Return the [X, Y] coordinate for the center point of the cell that contains the specified text.  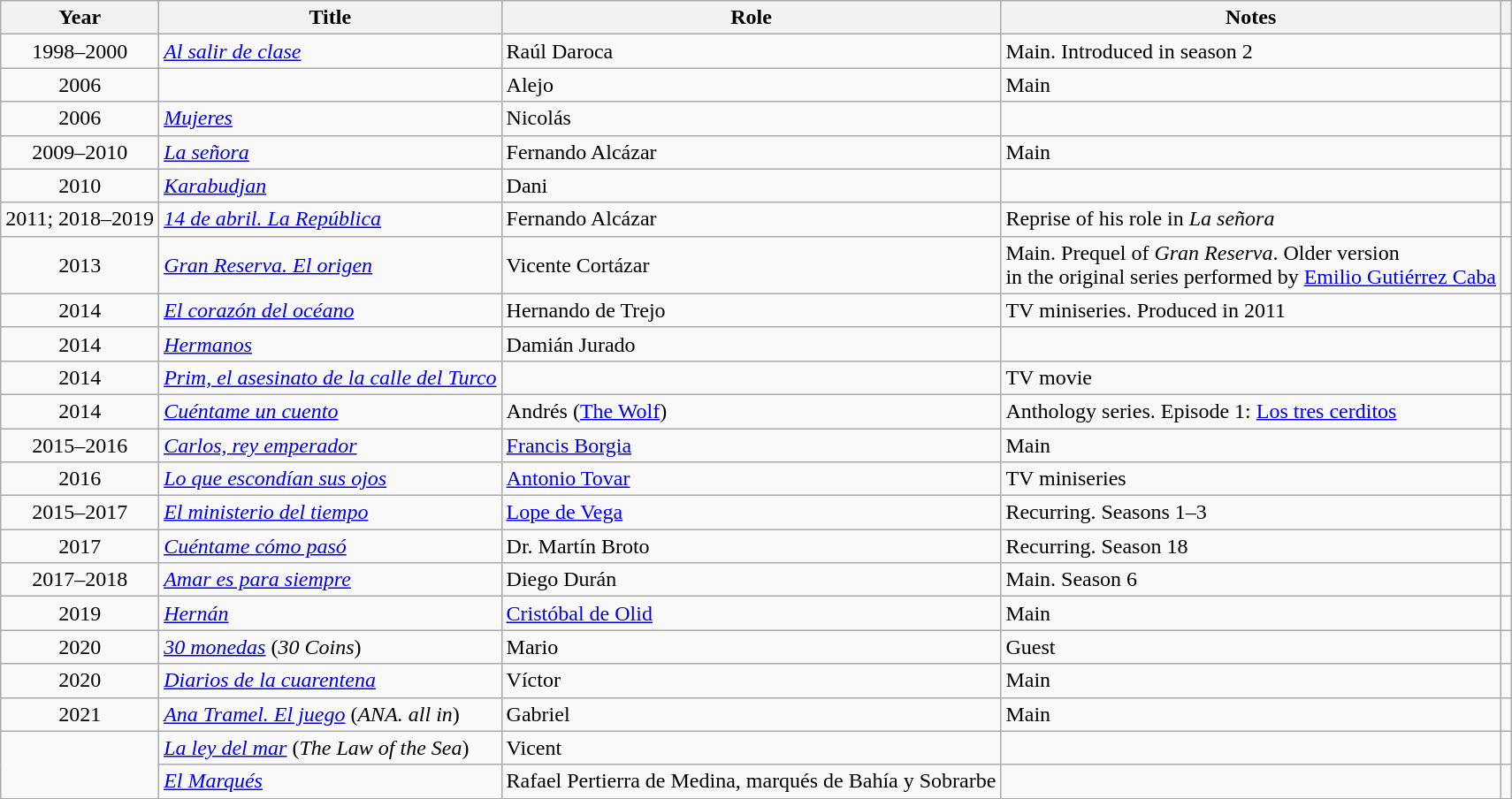
Alejo [752, 85]
2021 [80, 714]
Year [80, 18]
Raúl Daroca [752, 51]
Lo que escondían sus ojos [331, 479]
Cuéntame cómo pasó [331, 546]
2013 [80, 265]
Main. Season 6 [1251, 580]
Mujeres [331, 118]
Vicent [752, 748]
Hermanos [331, 344]
Carlos, rey emperador [331, 445]
Lope de Vega [752, 513]
Diego Durán [752, 580]
Nicolás [752, 118]
Dani [752, 186]
Víctor [752, 681]
El ministerio del tiempo [331, 513]
La señora [331, 152]
2010 [80, 186]
Diarios de la cuarentena [331, 681]
El corazón del océano [331, 310]
Amar es para siempre [331, 580]
Anthology series. Episode 1: Los tres cerditos [1251, 411]
La ley del mar (The Law of the Sea) [331, 748]
Role [752, 18]
Vicente Cortázar [752, 265]
2016 [80, 479]
Karabudjan [331, 186]
Guest [1251, 647]
Antonio Tovar [752, 479]
1998–2000 [80, 51]
30 monedas (30 Coins) [331, 647]
Dr. Martín Broto [752, 546]
Notes [1251, 18]
Francis Borgia [752, 445]
Damián Jurado [752, 344]
Hernán [331, 613]
2019 [80, 613]
Hernando de Trejo [752, 310]
Rafael Pertierra de Medina, marqués de Bahía y Sobrarbe [752, 781]
Main. Introduced in season 2 [1251, 51]
Recurring. Season 18 [1251, 546]
2015–2017 [80, 513]
Mario [752, 647]
Andrés (The Wolf) [752, 411]
Prim, el asesinato de la calle del Turco [331, 377]
14 de abril. La República [331, 219]
2015–2016 [80, 445]
Cristóbal de Olid [752, 613]
Gabriel [752, 714]
El Marqués [331, 781]
Main. Prequel of Gran Reserva. Older versionin the original series performed by Emilio Gutiérrez Caba [1251, 265]
TV movie [1251, 377]
2009–2010 [80, 152]
TV miniseries [1251, 479]
Cuéntame un cuento [331, 411]
2017–2018 [80, 580]
Ana Tramel. El juego (ANA. all in) [331, 714]
Al salir de clase [331, 51]
Reprise of his role in La señora [1251, 219]
2017 [80, 546]
Recurring. Seasons 1–3 [1251, 513]
Gran Reserva. El origen [331, 265]
2011; 2018–2019 [80, 219]
Title [331, 18]
TV miniseries. Produced in 2011 [1251, 310]
